Provide the [x, y] coordinate of the cell's center where the given text is located.  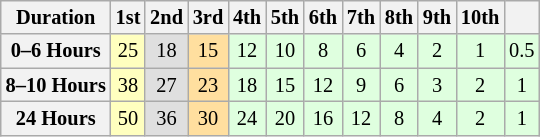
0–6 Hours [56, 51]
0.5 [522, 51]
24 [247, 118]
4th [247, 17]
1st [128, 17]
7th [361, 17]
Duration [56, 17]
36 [166, 118]
8–10 Hours [56, 85]
2nd [166, 17]
3rd [208, 17]
38 [128, 85]
5th [285, 17]
9 [361, 85]
6th [323, 17]
20 [285, 118]
8th [399, 17]
27 [166, 85]
25 [128, 51]
16 [323, 118]
9th [437, 17]
50 [128, 118]
10 [285, 51]
30 [208, 118]
10th [480, 17]
24 Hours [56, 118]
23 [208, 85]
3 [437, 85]
